Return the [x, y] coordinate for the center point of the cell that contains the specified text.  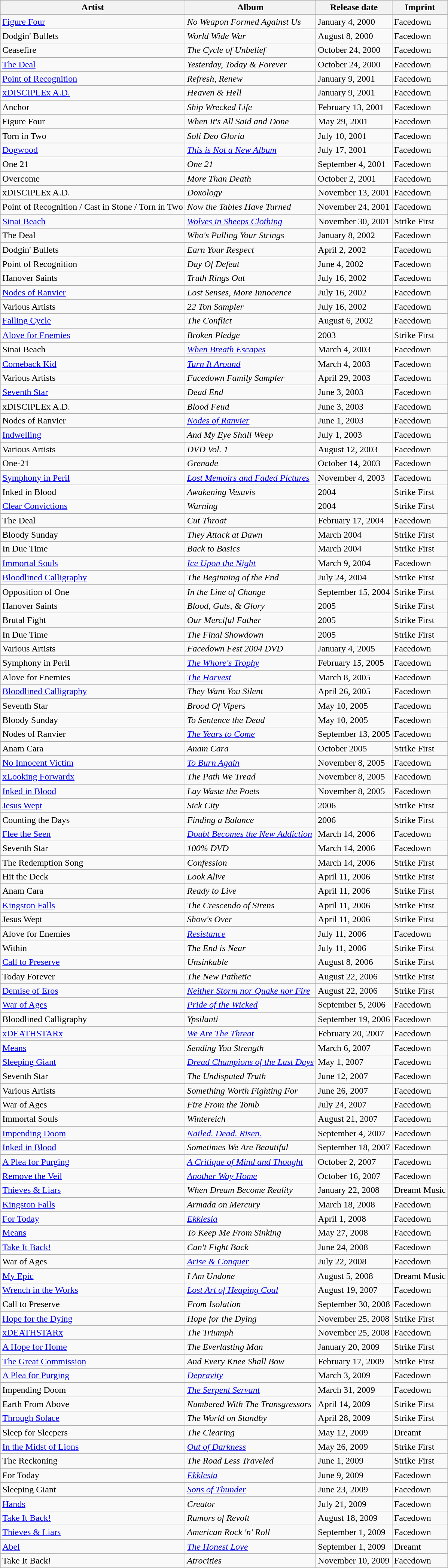
The Road Less Traveled [250, 1461]
August 8, 2006 [354, 962]
Ice Upon the Night [250, 563]
The Crescendo of Sirens [250, 905]
More Than Death [250, 179]
Imprint [420, 7]
When Breath Escapes [250, 349]
March 6, 2007 [354, 1048]
June 4, 2002 [354, 264]
October 2005 [354, 748]
Lay Waste the Poets [250, 791]
xLooking Forwardx [93, 777]
Broken Pledge [250, 335]
Anchor [93, 107]
January 22, 2008 [354, 1190]
The Harvest [250, 677]
Earn Your Respect [250, 250]
Our Merciful Father [250, 620]
To Burn Again [250, 763]
June 1, 2009 [354, 1461]
Dread Champions of the Last Days [250, 1062]
In the Midst of Lions [93, 1447]
July 24, 2007 [354, 1105]
Hit the Deck [93, 877]
One-21 [93, 464]
The Final Showdown [250, 635]
Ypsilanti [250, 1019]
The Conflict [250, 321]
When Dream Become Reality [250, 1190]
22 Ton Sampler [250, 307]
May 1, 2007 [354, 1062]
July 17, 2001 [354, 150]
The Cycle of Unbelief [250, 50]
Blood Feud [250, 406]
January 4, 2000 [354, 22]
Truth Rings Out [250, 278]
June 12, 2007 [354, 1076]
June 23, 2009 [354, 1489]
Heaven & Hell [250, 93]
Earth From Above [93, 1404]
The Undisputed Truth [250, 1076]
Back to Basics [250, 549]
Ceasefire [93, 50]
April 1, 2008 [354, 1219]
Wolves in Sheeps Clothing [250, 221]
Clear Convictions [93, 506]
Remove the Veil [93, 1176]
The Everlasting Man [250, 1347]
Demise of Eros [93, 991]
Torn in Two [93, 136]
February 13, 2001 [354, 107]
Awakening Vesuvis [250, 492]
Fire From the Tomb [250, 1105]
A Critique of Mind and Thought [250, 1162]
Through Solace [93, 1418]
In the Line of Change [250, 592]
The Clearing [250, 1432]
Overcome [93, 179]
Neither Storm nor Quake nor Fire [250, 991]
Who's Pulling Your Strings [250, 235]
Confession [250, 862]
Sleep for Sleepers [93, 1432]
April 14, 2009 [354, 1404]
Sending You Strength [250, 1048]
February 17, 2009 [354, 1361]
No Innocent Victim [93, 763]
World Wide War [250, 36]
A Hope for Home [93, 1347]
Ready to Live [250, 891]
American Rock 'n' Roll [250, 1532]
Unsinkable [250, 962]
2003 [354, 335]
Lost Memoirs and Faded Pictures [250, 478]
Counting the Days [93, 820]
Wintereich [250, 1119]
October 16, 2007 [354, 1176]
When It's All Said and Done [250, 121]
Ship Wrecked Life [250, 107]
The Honest Love [250, 1547]
September 19, 2006 [354, 1019]
Turn It Around [250, 364]
Atrocities [250, 1561]
The Path We Tread [250, 777]
August 5, 2008 [354, 1276]
Day Of Defeat [250, 264]
January 20, 2009 [354, 1347]
January 8, 2002 [354, 235]
November 4, 2003 [354, 478]
September 30, 2008 [354, 1304]
Arise & Conquer [250, 1261]
The Reckoning [93, 1461]
Now the Tables Have Turned [250, 207]
November 13, 2001 [354, 193]
July 24, 2004 [354, 577]
Grenade [250, 464]
Another Way Home [250, 1176]
This is Not a New Album [250, 150]
Look Alive [250, 877]
Lost Senses, More Innocence [250, 292]
Doxology [250, 193]
March 31, 2009 [354, 1390]
September 5, 2006 [354, 1005]
The New Pathetic [250, 976]
The Whore's Trophy [250, 663]
August 6, 2002 [354, 321]
100% DVD [250, 848]
Something Worth Fighting For [250, 1091]
June 26, 2007 [354, 1091]
June 24, 2008 [354, 1247]
September 4, 2007 [354, 1133]
Out of Darkness [250, 1447]
Numbered With The Transgressors [250, 1404]
The End is Near [250, 948]
Dead End [250, 392]
They Attack at Dawn [250, 535]
Facedown Family Sampler [250, 378]
I Am Undone [250, 1276]
Artist [93, 7]
April 28, 2009 [354, 1418]
March 9, 2004 [354, 563]
August 21, 2007 [354, 1119]
Blood, Guts, & Glory [250, 606]
March 18, 2008 [354, 1204]
The Redemption Song [93, 862]
Sick City [250, 805]
Nailed. Dead. Risen. [250, 1133]
Today Forever [93, 976]
September 4, 2001 [354, 164]
April 26, 2005 [354, 692]
Sometimes We Are Beautiful [250, 1148]
No Weapon Formed Against Us [250, 22]
May 12, 2009 [354, 1432]
July 1, 2003 [354, 435]
August 8, 2000 [354, 36]
Depravity [250, 1376]
Hands [93, 1504]
May 26, 2009 [354, 1447]
The Years to Come [250, 734]
Rumors of Revolt [250, 1518]
Opposition of One [93, 592]
October 2, 2001 [354, 179]
February 20, 2007 [354, 1033]
August 18, 2009 [354, 1518]
Can't Fight Back [250, 1247]
The Great Commission [93, 1361]
September 18, 2007 [354, 1148]
And Every Knee Shall Bow [250, 1361]
The Beginning of the End [250, 577]
Show's Over [250, 920]
They Want You Silent [250, 692]
Release date [354, 7]
Point of Recognition / Cast in Stone / Torn in Two [93, 207]
Abel [93, 1547]
March 3, 2009 [354, 1376]
Indwelling [93, 435]
Comeback Kid [93, 364]
DVD Vol. 1 [250, 449]
Finding a Balance [250, 820]
From Isolation [250, 1304]
May 27, 2008 [354, 1233]
May 29, 2001 [354, 121]
Armada on Mercury [250, 1204]
Resistance [250, 934]
To Sentence the Dead [250, 720]
Yesterday, Today & Forever [250, 64]
The World on Standby [250, 1418]
We Are The Threat [250, 1033]
Facedown Fest 2004 DVD [250, 649]
June 9, 2009 [354, 1475]
September 13, 2005 [354, 734]
September 15, 2004 [354, 592]
Creator [250, 1504]
Doubt Becomes the New Addiction [250, 834]
Album [250, 7]
Wrench in the Works [93, 1290]
July 22, 2008 [354, 1261]
The Serpent Servant [250, 1390]
March 8, 2005 [354, 677]
Refresh, Renew [250, 79]
Soli Deo Gloria [250, 136]
Pride of the Wicked [250, 1005]
October 14, 2003 [354, 464]
November 30, 2001 [354, 221]
August 12, 2003 [354, 449]
August 19, 2007 [354, 1290]
Sons of Thunder [250, 1489]
July 10, 2001 [354, 136]
April 2, 2002 [354, 250]
Lost Art of Heaping Coal [250, 1290]
Cut Throat [250, 520]
Flee the Seen [93, 834]
Dogwood [93, 150]
June 1, 2003 [354, 421]
Within [93, 948]
Brood Of Vipers [250, 706]
February 17, 2004 [354, 520]
October 2, 2007 [354, 1162]
Warning [250, 506]
February 15, 2005 [354, 663]
And My Eye Shall Weep [250, 435]
Brutal Fight [93, 620]
The Triumph [250, 1333]
November 10, 2009 [354, 1561]
April 29, 2003 [354, 378]
January 4, 2005 [354, 649]
November 24, 2001 [354, 207]
To Keep Me From Sinking [250, 1233]
My Epic [93, 1276]
Falling Cycle [93, 321]
July 21, 2009 [354, 1504]
